Find where the given text appears and provide that cell's center as (X, Y) coordinate. 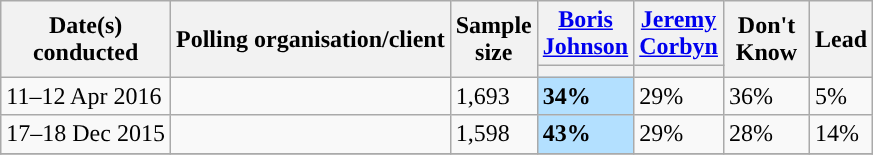
28% (766, 134)
36% (766, 96)
Boris Johnson (585, 34)
Jeremy Corbyn (679, 34)
Polling organisation/client (310, 39)
14% (842, 134)
Date(s)conducted (86, 39)
11–12 Apr 2016 (86, 96)
Samplesize (494, 39)
34% (585, 96)
1,598 (494, 134)
5% (842, 96)
17–18 Dec 2015 (86, 134)
1,693 (494, 96)
Don't Know (766, 39)
Lead (842, 39)
43% (585, 134)
